Locate the cell with the specified text and output its (X, Y) center coordinate. 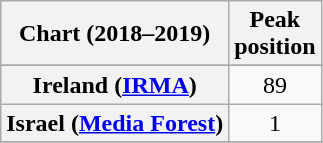
Peakposition (275, 34)
Ireland (IRMA) (115, 85)
Israel (Media Forest) (115, 123)
Chart (2018–2019) (115, 34)
1 (275, 123)
89 (275, 85)
